Scan for the cell matching the given text and deliver its (x, y) coordinate at center. 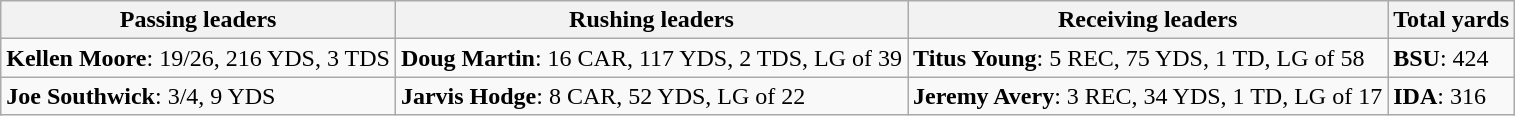
Joe Southwick: 3/4, 9 YDS (198, 96)
Jarvis Hodge: 8 CAR, 52 YDS, LG of 22 (651, 96)
Titus Young: 5 REC, 75 YDS, 1 TD, LG of 58 (1148, 58)
BSU: 424 (1452, 58)
Kellen Moore: 19/26, 216 YDS, 3 TDS (198, 58)
Receiving leaders (1148, 20)
IDA: 316 (1452, 96)
Jeremy Avery: 3 REC, 34 YDS, 1 TD, LG of 17 (1148, 96)
Doug Martin: 16 CAR, 117 YDS, 2 TDS, LG of 39 (651, 58)
Rushing leaders (651, 20)
Total yards (1452, 20)
Passing leaders (198, 20)
